For the text-containing cell, return its midpoint in [X, Y] coordinate format. 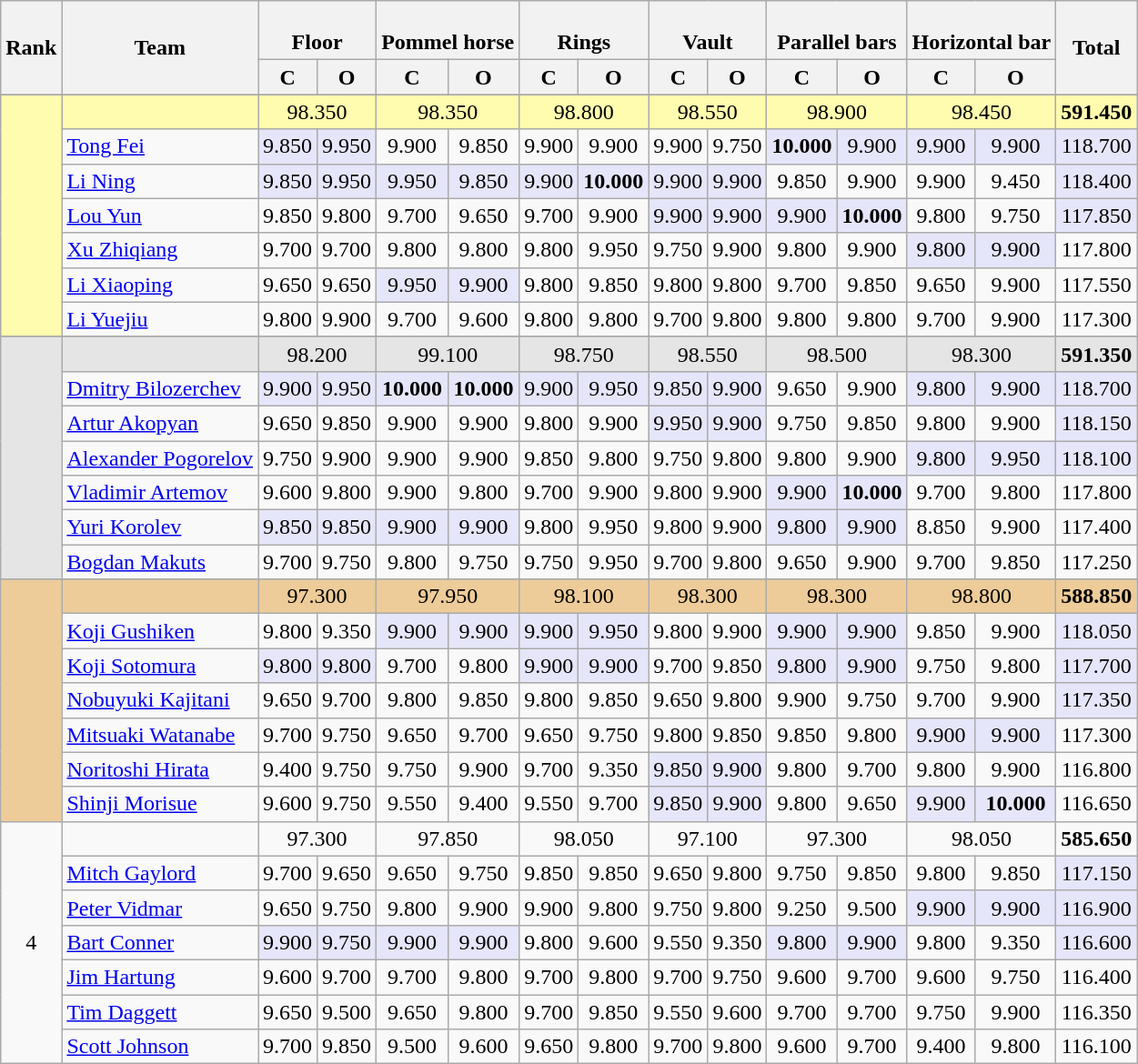
591.350 [1097, 354]
98.750 [584, 354]
Lou Yun [160, 216]
Bart Conner [160, 942]
Vladimir Artemov [160, 493]
Li Xiaoping [160, 285]
98.100 [584, 597]
97.100 [708, 838]
117.550 [1097, 285]
118.050 [1097, 631]
Nobuyuki Kajitani [160, 700]
Shinji Morisue [160, 804]
Team [160, 47]
Koji Sotomura [160, 666]
98.200 [317, 354]
117.250 [1097, 562]
9.450 [1015, 181]
Floor [317, 31]
116.400 [1097, 977]
9.250 [802, 908]
Rank [31, 47]
98.900 [837, 112]
4 [31, 942]
Li Ning [160, 181]
97.850 [448, 838]
Horizontal bar [982, 31]
Total [1097, 47]
117.350 [1097, 700]
117.400 [1097, 527]
99.100 [448, 354]
Pommel horse [448, 31]
116.900 [1097, 908]
Scott Johnson [160, 1047]
Yuri Korolev [160, 527]
Artur Akopyan [160, 423]
116.650 [1097, 804]
116.100 [1097, 1047]
Rings [584, 31]
117.700 [1097, 666]
Parallel bars [837, 31]
Koji Gushiken [160, 631]
Peter Vidmar [160, 908]
Tong Fei [160, 146]
98.500 [837, 354]
Vault [708, 31]
Li Yuejiu [160, 319]
117.850 [1097, 216]
588.850 [1097, 597]
Jim Hartung [160, 977]
116.350 [1097, 1012]
Alexander Pogorelov [160, 457]
Mitsuaki Watanabe [160, 735]
98.450 [982, 112]
116.800 [1097, 769]
Xu Zhiqiang [160, 250]
117.150 [1097, 873]
116.600 [1097, 942]
Dmitry Bilozerchev [160, 388]
Noritoshi Hirata [160, 769]
591.450 [1097, 112]
585.650 [1097, 838]
118.400 [1097, 181]
8.850 [941, 527]
Tim Daggett [160, 1012]
Mitch Gaylord [160, 873]
118.150 [1097, 423]
Bogdan Makuts [160, 562]
97.950 [448, 597]
118.100 [1097, 457]
